Find where the given text appears and provide that cell's center as (x, y) coordinate. 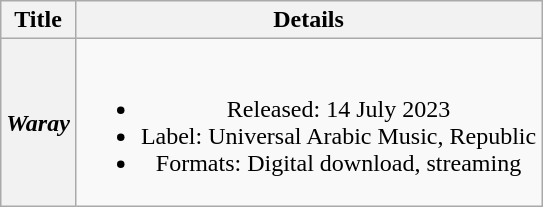
Details (308, 20)
Title (38, 20)
Waray (38, 122)
Released: 14 July 2023Label: Universal Arabic Music, RepublicFormats: Digital download, streaming (308, 122)
